Identify which cell holds the provided text, then report its [X, Y] central coordinate. 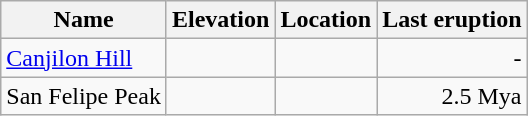
Elevation [220, 20]
Name [84, 20]
San Felipe Peak [84, 96]
- [452, 58]
2.5 Mya [452, 96]
Last eruption [452, 20]
Location [326, 20]
Canjilon Hill [84, 58]
